Capture the cell that displays the provided text and extract its (x, y) central coordinate. 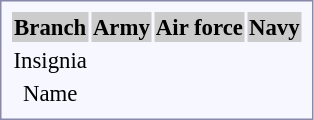
Navy (274, 27)
Branch (50, 27)
Army (121, 27)
Insignia (50, 60)
Name (50, 93)
Air force (199, 27)
